Return [x, y] of the center of cell containing provided text 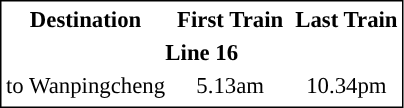
10.34pm [346, 85]
Last Train [346, 19]
Line 16 [202, 53]
to Wanpingcheng [85, 85]
First Train [230, 19]
5.13am [230, 85]
Destination [85, 19]
